Scan for the cell matching the given text and deliver its [X, Y] coordinate at center. 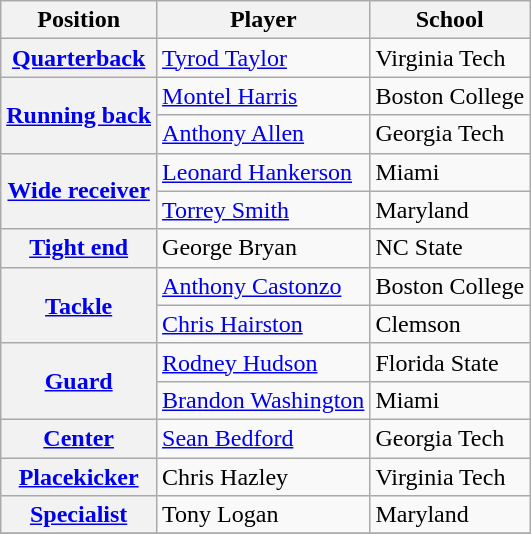
School [450, 20]
Tony Logan [264, 515]
Tackle [79, 305]
Quarterback [79, 58]
Tyrod Taylor [264, 58]
Chris Hazley [264, 477]
Anthony Allen [264, 134]
Montel Harris [264, 96]
Position [79, 20]
Placekicker [79, 477]
Clemson [450, 324]
Chris Hairston [264, 324]
Player [264, 20]
Florida State [450, 362]
Sean Bedford [264, 438]
Specialist [79, 515]
Tight end [79, 248]
Center [79, 438]
George Bryan [264, 248]
Leonard Hankerson [264, 172]
Rodney Hudson [264, 362]
NC State [450, 248]
Torrey Smith [264, 210]
Anthony Castonzo [264, 286]
Guard [79, 381]
Brandon Washington [264, 400]
Wide receiver [79, 191]
Running back [79, 115]
